Provide the [x, y] coordinate of the cell's center where the given text is located.  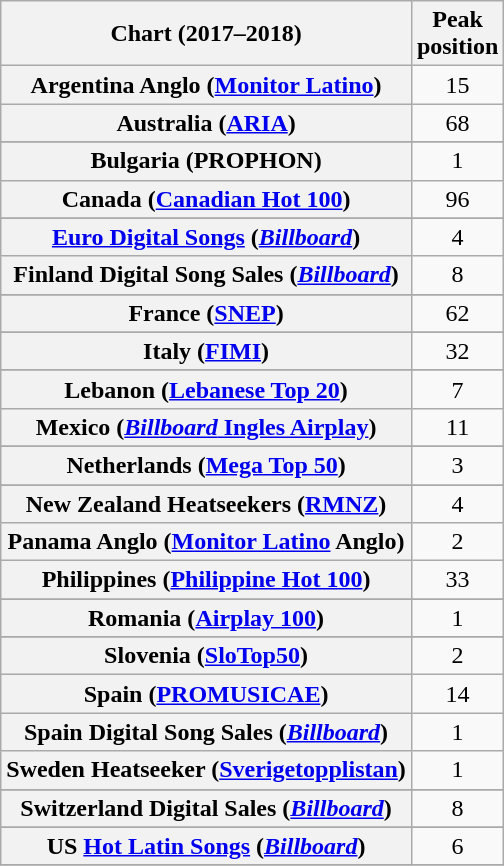
Spain Digital Song Sales (Billboard) [206, 732]
Peak position [457, 34]
France (SNEP) [206, 313]
Finland Digital Song Sales (Billboard) [206, 275]
32 [457, 351]
Australia (ARIA) [206, 123]
Panama Anglo (Monitor Latino Anglo) [206, 542]
68 [457, 123]
US Hot Latin Songs (Billboard) [206, 846]
3 [457, 465]
Lebanon (Lebanese Top 20) [206, 389]
New Zealand Heatseekers (RMNZ) [206, 503]
Spain (PROMUSICAE) [206, 694]
Argentina Anglo (Monitor Latino) [206, 85]
14 [457, 694]
Canada (Canadian Hot 100) [206, 199]
Bulgaria (PROPHON) [206, 161]
62 [457, 313]
96 [457, 199]
Romania (Airplay 100) [206, 618]
Switzerland Digital Sales (Billboard) [206, 808]
Chart (2017–2018) [206, 34]
Philippines (Philippine Hot 100) [206, 580]
11 [457, 427]
Mexico (Billboard Ingles Airplay) [206, 427]
Sweden Heatseeker (Sverigetopplistan) [206, 770]
Italy (FIMI) [206, 351]
Netherlands (Mega Top 50) [206, 465]
Euro Digital Songs (Billboard) [206, 237]
6 [457, 846]
15 [457, 85]
33 [457, 580]
7 [457, 389]
Slovenia (SloTop50) [206, 656]
